Determine the (x, y) coordinate at the center of the cell enclosing the given text.  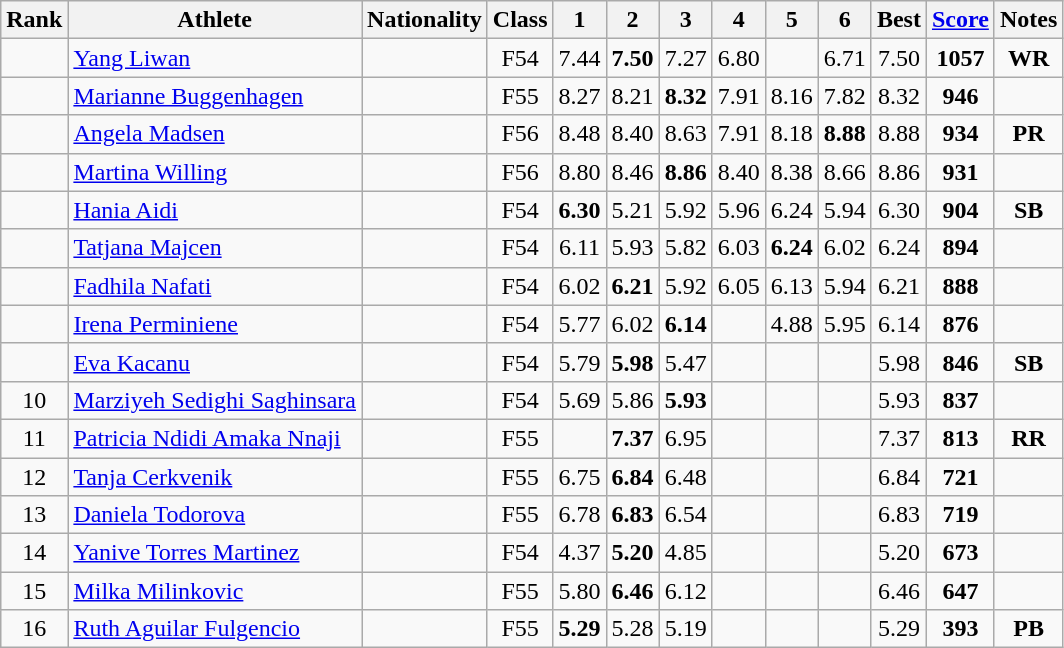
Daniela Todorova (215, 515)
6.03 (738, 248)
8.18 (792, 134)
Tatjana Majcen (215, 248)
647 (960, 591)
5.95 (844, 324)
PB (1028, 629)
Yanive Torres Martinez (215, 553)
5.79 (580, 362)
719 (960, 515)
6.75 (580, 477)
Marianne Buggenhagen (215, 96)
876 (960, 324)
7.82 (844, 96)
6.13 (792, 286)
4.85 (686, 553)
8.38 (792, 172)
Rank (34, 20)
2 (632, 20)
1057 (960, 58)
5 (792, 20)
6.71 (844, 58)
8.16 (792, 96)
5.47 (686, 362)
6.12 (686, 591)
6.95 (686, 438)
14 (34, 553)
6.54 (686, 515)
1 (580, 20)
8.27 (580, 96)
6.80 (738, 58)
PR (1028, 134)
3 (686, 20)
12 (34, 477)
RR (1028, 438)
10 (34, 400)
6.48 (686, 477)
5.77 (580, 324)
393 (960, 629)
5.96 (738, 210)
4.37 (580, 553)
5.86 (632, 400)
Hania Aidi (215, 210)
8.46 (632, 172)
721 (960, 477)
5.82 (686, 248)
Notes (1028, 20)
4.88 (792, 324)
16 (34, 629)
WR (1028, 58)
894 (960, 248)
931 (960, 172)
7.44 (580, 58)
6.78 (580, 515)
5.80 (580, 591)
837 (960, 400)
846 (960, 362)
Best (898, 20)
Ruth Aguilar Fulgencio (215, 629)
934 (960, 134)
946 (960, 96)
8.80 (580, 172)
Marziyeh Sedighi Saghinsara (215, 400)
Class (520, 20)
Eva Kacanu (215, 362)
8.66 (844, 172)
5.28 (632, 629)
5.19 (686, 629)
904 (960, 210)
Tanja Cerkvenik (215, 477)
5.69 (580, 400)
5.21 (632, 210)
7.27 (686, 58)
Fadhila Nafati (215, 286)
Patricia Ndidi Amaka Nnaji (215, 438)
Yang Liwan (215, 58)
15 (34, 591)
11 (34, 438)
Milka Milinkovic (215, 591)
Angela Madsen (215, 134)
6 (844, 20)
Martina Willing (215, 172)
673 (960, 553)
13 (34, 515)
4 (738, 20)
8.63 (686, 134)
Athlete (215, 20)
8.21 (632, 96)
813 (960, 438)
6.05 (738, 286)
6.11 (580, 248)
888 (960, 286)
Nationality (425, 20)
Irena Perminiene (215, 324)
8.48 (580, 134)
Score (960, 20)
